Detect which cell encompasses the target text, then output its [X, Y] center coordinate. 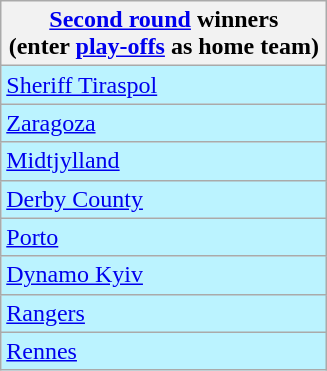
Dynamo Kyiv [164, 275]
Zaragoza [164, 123]
Midtjylland [164, 161]
Rangers [164, 313]
Porto [164, 237]
Sheriff Tiraspol [164, 85]
Derby County [164, 199]
Second round winners(enter play-offs as home team) [164, 34]
Rennes [164, 351]
